Search for the cell housing the specified text and yield its (X, Y) center coordinate. 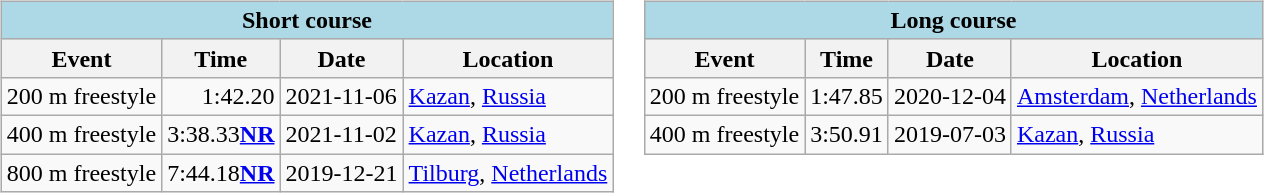
2019-12-21 (342, 173)
Short course (307, 20)
800 m freestyle (81, 173)
2020-12-04 (950, 96)
Amsterdam, Netherlands (1136, 96)
2021-11-02 (342, 134)
Long course (953, 20)
1:47.85 (847, 96)
3:50.91 (847, 134)
Tilburg, Netherlands (508, 173)
3:38.33NR (221, 134)
1:42.20 (221, 96)
2019-07-03 (950, 134)
7:44.18NR (221, 173)
2021-11-06 (342, 96)
